Capture the cell that displays the provided text and extract its [x, y] central coordinate. 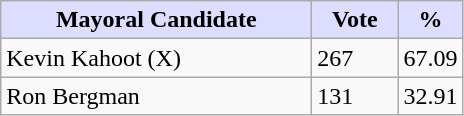
267 [355, 58]
67.09 [430, 58]
Vote [355, 20]
Mayoral Candidate [156, 20]
% [430, 20]
Kevin Kahoot (X) [156, 58]
32.91 [430, 96]
131 [355, 96]
Ron Bergman [156, 96]
